Return (x, y) of the center of cell containing provided text 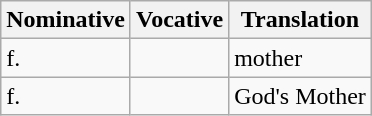
Translation (300, 20)
mother (300, 58)
Vocative (179, 20)
God's Mother (300, 96)
Nominative (66, 20)
